Identify which cell holds the provided text, then report its [x, y] central coordinate. 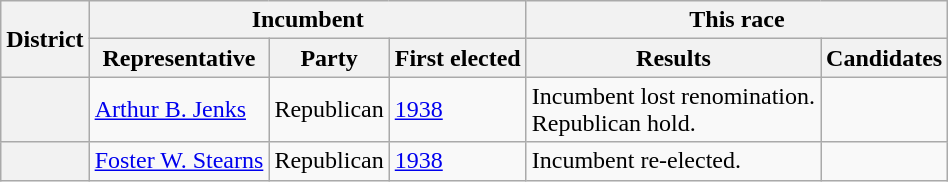
District [45, 39]
Incumbent lost renomination.Republican hold. [673, 110]
This race [736, 20]
Party [329, 58]
Arthur B. Jenks [179, 110]
Candidates [884, 58]
Foster W. Stearns [179, 161]
Incumbent re-elected. [673, 161]
Representative [179, 58]
Results [673, 58]
Incumbent [308, 20]
First elected [458, 58]
